Pinpoint the cell where the given text exists, returning its (X, Y) midpoint coordinate. 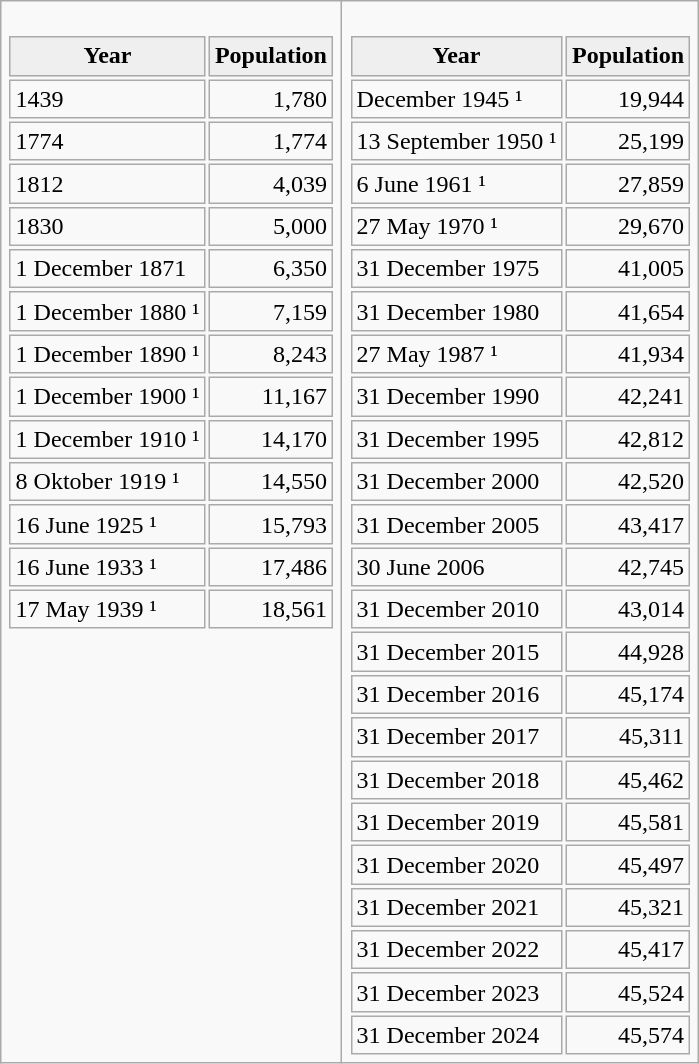
45,462 (628, 780)
8,243 (272, 354)
25,199 (628, 141)
1812 (107, 184)
45,497 (628, 865)
31 December 2016 (456, 695)
45,581 (628, 822)
31 December 1995 (456, 439)
14,550 (272, 482)
42,812 (628, 439)
December 1945 ¹ (456, 99)
43,417 (628, 524)
31 December 2000 (456, 482)
45,174 (628, 695)
6,350 (272, 269)
27,859 (628, 184)
45,417 (628, 950)
1830 (107, 227)
31 December 2018 (456, 780)
45,321 (628, 908)
42,745 (628, 567)
13 September 1950 ¹ (456, 141)
16 June 1925 ¹ (107, 524)
29,670 (628, 227)
30 June 2006 (456, 567)
17 May 1939 ¹ (107, 610)
31 December 2015 (456, 652)
31 December 2023 (456, 993)
7,159 (272, 312)
41,005 (628, 269)
31 December 2005 (456, 524)
31 December 1990 (456, 397)
5,000 (272, 227)
1 December 1871 (107, 269)
45,574 (628, 1035)
27 May 1970 ¹ (456, 227)
19,944 (628, 99)
1 December 1900 ¹ (107, 397)
4,039 (272, 184)
31 December 1975 (456, 269)
17,486 (272, 567)
44,928 (628, 652)
42,241 (628, 397)
31 December 2010 (456, 610)
31 December 2017 (456, 737)
1 December 1880 ¹ (107, 312)
1439 (107, 99)
31 December 2020 (456, 865)
31 December 1980 (456, 312)
1 December 1910 ¹ (107, 439)
18,561 (272, 610)
45,311 (628, 737)
31 December 2024 (456, 1035)
31 December 2022 (456, 950)
43,014 (628, 610)
41,934 (628, 354)
1 December 1890 ¹ (107, 354)
1774 (107, 141)
1,774 (272, 141)
11,167 (272, 397)
8 Oktober 1919 ¹ (107, 482)
6 June 1961 ¹ (456, 184)
16 June 1933 ¹ (107, 567)
31 December 2021 (456, 908)
1,780 (272, 99)
42,520 (628, 482)
15,793 (272, 524)
27 May 1987 ¹ (456, 354)
14,170 (272, 439)
45,524 (628, 993)
41,654 (628, 312)
31 December 2019 (456, 822)
